Find where the given text appears and provide that cell's center as (X, Y) coordinate. 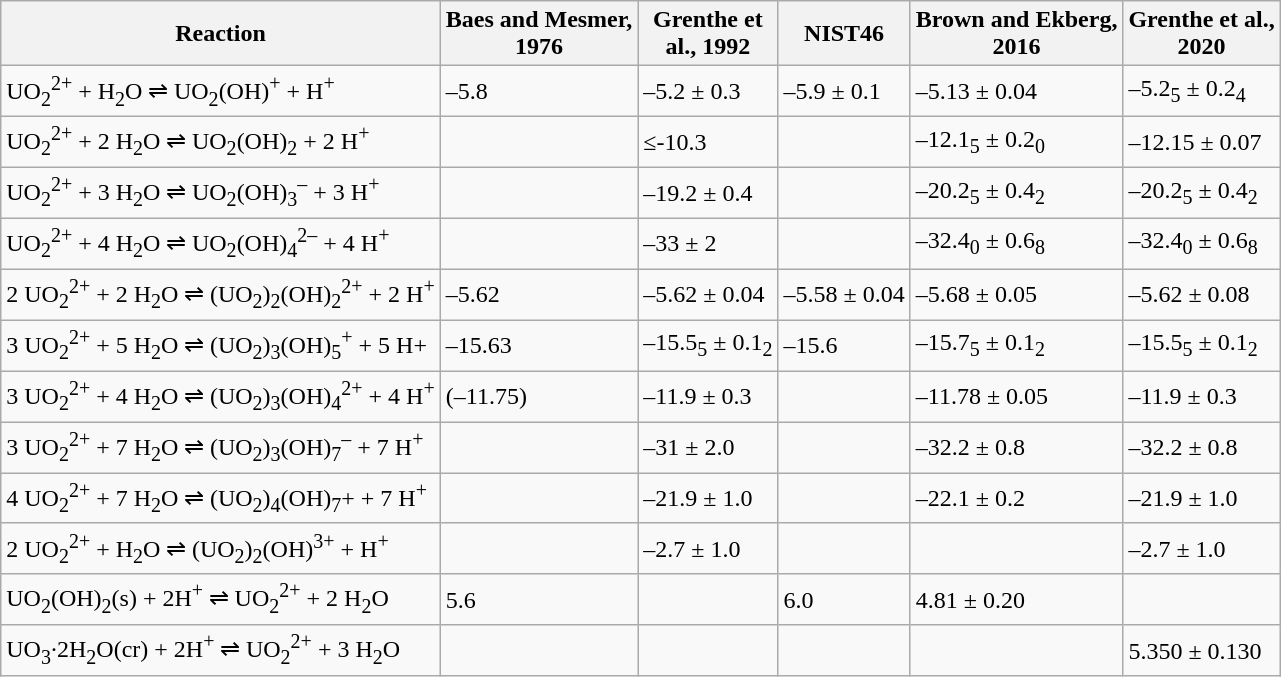
–31 ± 2.0 (708, 448)
Grenthe et al.,2020 (1202, 34)
5.350 ± 0.130 (1202, 650)
4 UO22+ + 7 H2O ⇌ (UO2)4(OH)7+ + 7 H+ (221, 498)
Baes and Mesmer,1976 (539, 34)
(–11.75) (539, 396)
3 UO22+ + 4 H2O ⇌ (UO2)3(OH)42+ + 4 H+ (221, 396)
–15.63 (539, 346)
–33 ± 2 (708, 244)
≤-10.3 (708, 142)
Reaction (221, 34)
–5.62 ± 0.08 (1202, 294)
–5.62 ± 0.04 (708, 294)
2 UO22+ + H2O ⇌ (UO2)2(OH)3+ + H+ (221, 548)
4.81 ± 0.20 (1016, 600)
–5.2 ± 0.3 (708, 92)
–5.13 ± 0.04 (1016, 92)
–5.25 ± 0.24 (1202, 92)
–15.75 ± 0.12 (1016, 346)
3 UO22+ + 5 H2O ⇌ (UO2)3(OH)5+ + 5 H+ (221, 346)
UO22+ + 3 H2O ⇌ UO2(OH)3– + 3 H+ (221, 192)
–19.2 ± 0.4 (708, 192)
Grenthe etal., 1992 (708, 34)
Brown and Ekberg,2016 (1016, 34)
UO3·2H2O(cr) + 2H+ ⇌ UO22+ + 3 H2O (221, 650)
UO22+ + 4 H2O ⇌ UO2(OH)42– + 4 H+ (221, 244)
UO22+ + 2 H2O ⇌ UO2(OH)2 + 2 H+ (221, 142)
–5.68 ± 0.05 (1016, 294)
2 UO22+ + 2 H2O ⇌ (UO2)2(OH)22+ + 2 H+ (221, 294)
6.0 (844, 600)
5.6 (539, 600)
–5.8 (539, 92)
NIST46 (844, 34)
–5.9 ± 0.1 (844, 92)
–12.15 ± 0.07 (1202, 142)
UO22+ + H2O ⇌ UO2(OH)+ + H+ (221, 92)
–5.58 ± 0.04 (844, 294)
3 UO22+ + 7 H2O ⇌ (UO2)3(OH)7– + 7 H+ (221, 448)
–11.78 ± 0.05 (1016, 396)
UO2(OH)2(s) + 2H+ ⇌ UO22+ + 2 H2O (221, 600)
–15.6 (844, 346)
–5.62 (539, 294)
–22.1 ± 0.2 (1016, 498)
–12.15 ± 0.20 (1016, 142)
